Identify which cell holds the provided text, then report its [X, Y] central coordinate. 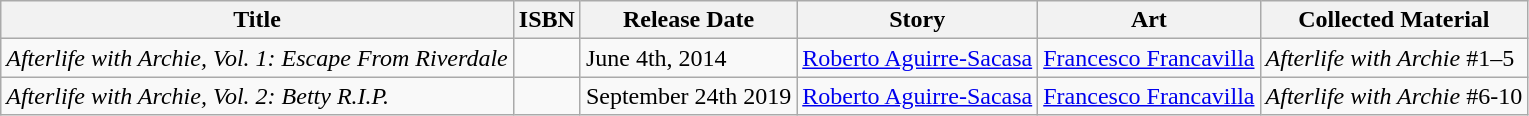
Afterlife with Archie, Vol. 2: Betty R.I.P. [258, 96]
Title [258, 20]
Story [918, 20]
Release Date [688, 20]
Afterlife with Archie #6-10 [1394, 96]
September 24th 2019 [688, 96]
Afterlife with Archie #1–5 [1394, 58]
ISBN [546, 20]
Art [1149, 20]
June 4th, 2014 [688, 58]
Collected Material [1394, 20]
Afterlife with Archie, Vol. 1: Escape From Riverdale [258, 58]
